Return (X, Y) of the center of cell containing provided text 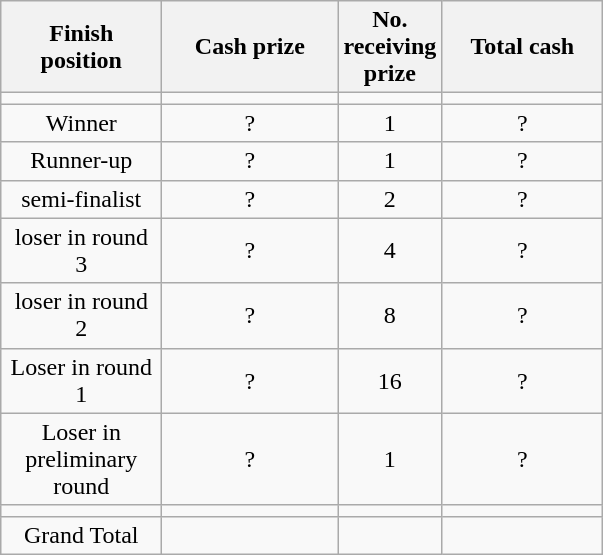
loser in round 2 (82, 316)
Cash prize (250, 47)
8 (390, 316)
Grand Total (82, 535)
Winner (82, 123)
4 (390, 250)
16 (390, 380)
Loser in preliminary round (82, 459)
No. receiving prize (390, 47)
loser in round 3 (82, 250)
Loser in round 1 (82, 380)
Finish position (82, 47)
Total cash (522, 47)
Runner-up (82, 161)
2 (390, 199)
semi-finalist (82, 199)
